Determine the (X, Y) coordinate at the center of the cell enclosing the given text.  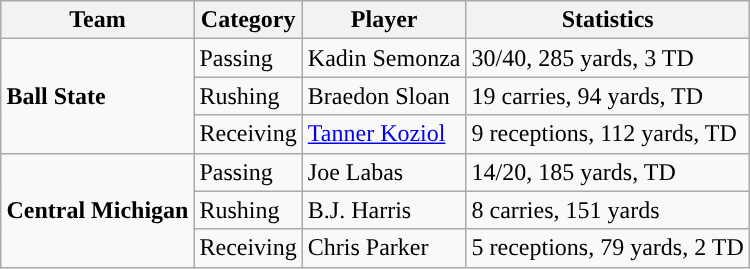
Player (384, 20)
Chris Parker (384, 248)
Ball State (98, 96)
8 carries, 151 yards (608, 210)
Braedon Sloan (384, 96)
19 carries, 94 yards, TD (608, 96)
Tanner Koziol (384, 134)
14/20, 185 yards, TD (608, 172)
Joe Labas (384, 172)
Kadin Semonza (384, 58)
30/40, 285 yards, 3 TD (608, 58)
Central Michigan (98, 210)
Statistics (608, 20)
9 receptions, 112 yards, TD (608, 134)
5 receptions, 79 yards, 2 TD (608, 248)
Team (98, 20)
B.J. Harris (384, 210)
Category (248, 20)
